Locate the cell with the specified text and output its [X, Y] center coordinate. 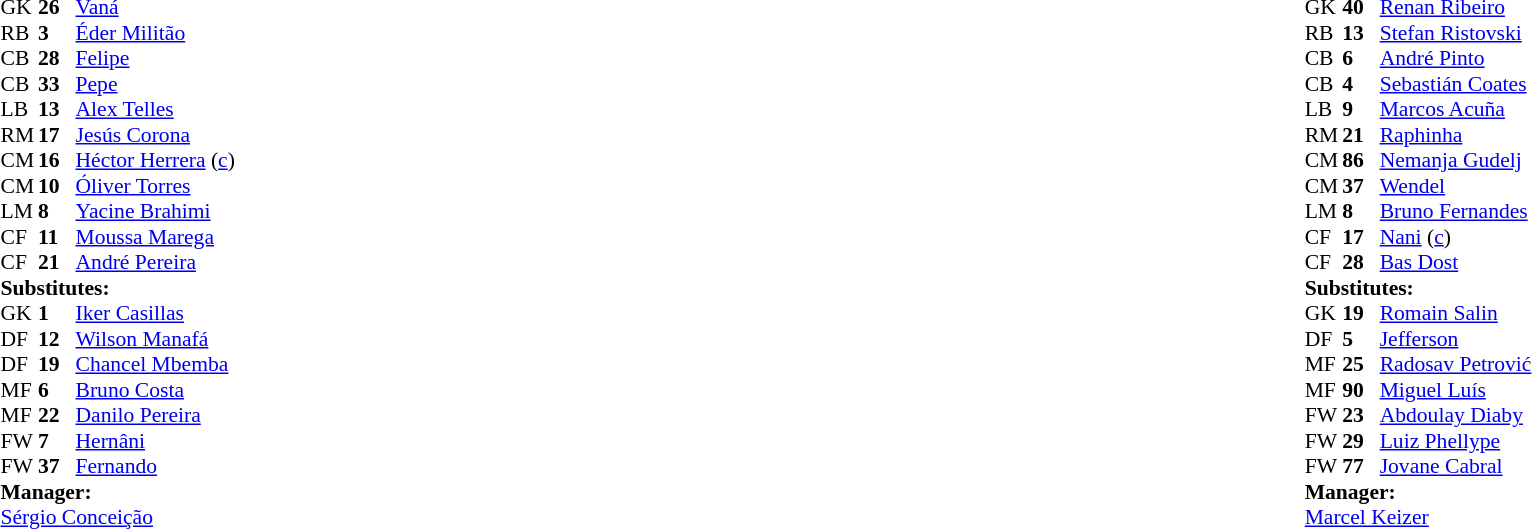
33 [57, 84]
10 [57, 186]
25 [1361, 365]
Bruno Costa [156, 390]
4 [1361, 84]
Bruno Fernandes [1456, 211]
22 [57, 415]
Romain Salin [1456, 313]
Radosav Petrović [1456, 365]
André Pinto [1456, 59]
Jesús Corona [156, 135]
90 [1361, 390]
7 [57, 441]
77 [1361, 467]
Abdoulay Diaby [1456, 415]
Sebastián Coates [1456, 84]
3 [57, 33]
Bas Dost [1456, 263]
Héctor Herrera (c) [156, 161]
86 [1361, 161]
Iker Casillas [156, 313]
Nemanja Gudelj [1456, 161]
Wilson Manafá [156, 339]
Felipe [156, 59]
9 [1361, 109]
1 [57, 313]
Yacine Brahimi [156, 211]
Miguel Luís [1456, 390]
Stefan Ristovski [1456, 33]
Nani (c) [1456, 237]
Marcos Acuña [1456, 109]
11 [57, 237]
Óliver Torres [156, 186]
Danilo Pereira [156, 415]
12 [57, 339]
Chancel Mbemba [156, 365]
Alex Telles [156, 109]
Jefferson [1456, 339]
23 [1361, 415]
29 [1361, 441]
Pepe [156, 84]
André Pereira [156, 263]
Luiz Phellype [1456, 441]
16 [57, 161]
Wendel [1456, 186]
Moussa Marega [156, 237]
Éder Militão [156, 33]
Hernâni [156, 441]
5 [1361, 339]
Fernando [156, 467]
Raphinha [1456, 135]
Jovane Cabral [1456, 467]
